Provide the [X, Y] coordinate of the cell's center where the given text is located.  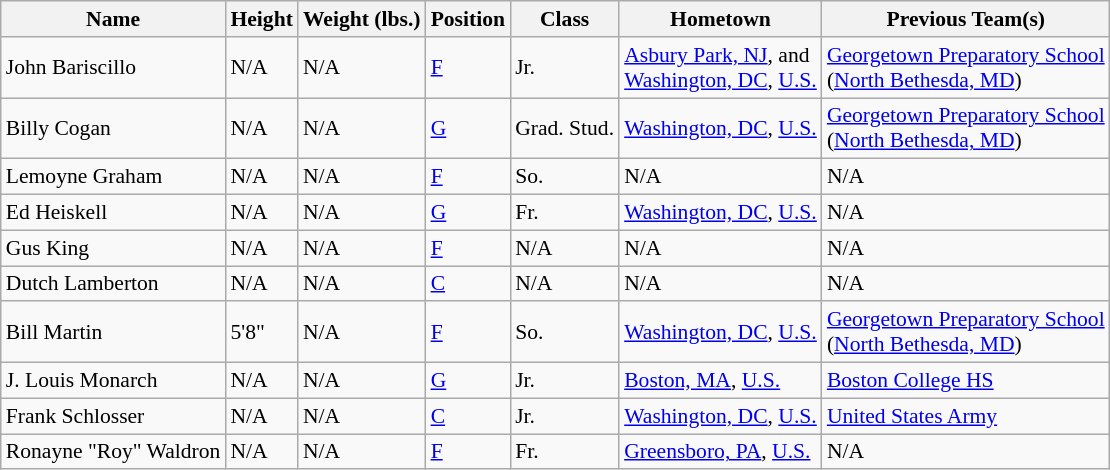
Boston College HS [966, 381]
Greensboro, PA, U.S. [720, 452]
5'8" [261, 332]
Lemoyne Graham [114, 177]
United States Army [966, 416]
Class [564, 19]
J. Louis Monarch [114, 381]
Name [114, 19]
Height [261, 19]
Frank Schlosser [114, 416]
Dutch Lamberton [114, 284]
Boston, MA, U.S. [720, 381]
Position [468, 19]
John Bariscillo [114, 68]
Grad. Stud. [564, 128]
Previous Team(s) [966, 19]
Ronayne "Roy" Waldron [114, 452]
Hometown [720, 19]
Weight (lbs.) [362, 19]
Billy Cogan [114, 128]
Bill Martin [114, 332]
Asbury Park, NJ, andWashington, DC, U.S. [720, 68]
Gus King [114, 248]
Ed Heiskell [114, 213]
